Determine the [x, y] coordinate at the center of the cell enclosing the given text.  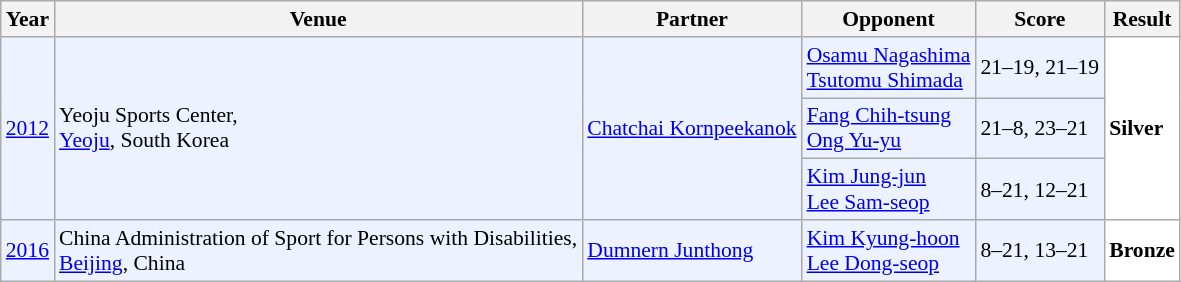
2012 [28, 128]
2016 [28, 250]
8–21, 12–21 [1040, 190]
Opponent [889, 19]
8–21, 13–21 [1040, 250]
Result [1142, 19]
Kim Jung-jun Lee Sam-seop [889, 190]
Bronze [1142, 250]
Year [28, 19]
Fang Chih-tsung Ong Yu-yu [889, 128]
Venue [318, 19]
China Administration of Sport for Persons with Disabilities,Beijing, China [318, 250]
Osamu Nagashima Tsutomu Shimada [889, 68]
21–8, 23–21 [1040, 128]
Score [1040, 19]
Yeoju Sports Center,Yeoju, South Korea [318, 128]
21–19, 21–19 [1040, 68]
Silver [1142, 128]
Kim Kyung-hoon Lee Dong-seop [889, 250]
Chatchai Kornpeekanok [692, 128]
Partner [692, 19]
Dumnern Junthong [692, 250]
